Find where the given text appears and provide that cell's center as (X, Y) coordinate. 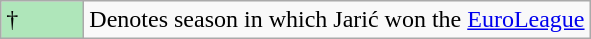
Denotes season in which Jarić won the EuroLeague (337, 20)
† (42, 20)
